Detect which cell encompasses the target text, then output its [x, y] center coordinate. 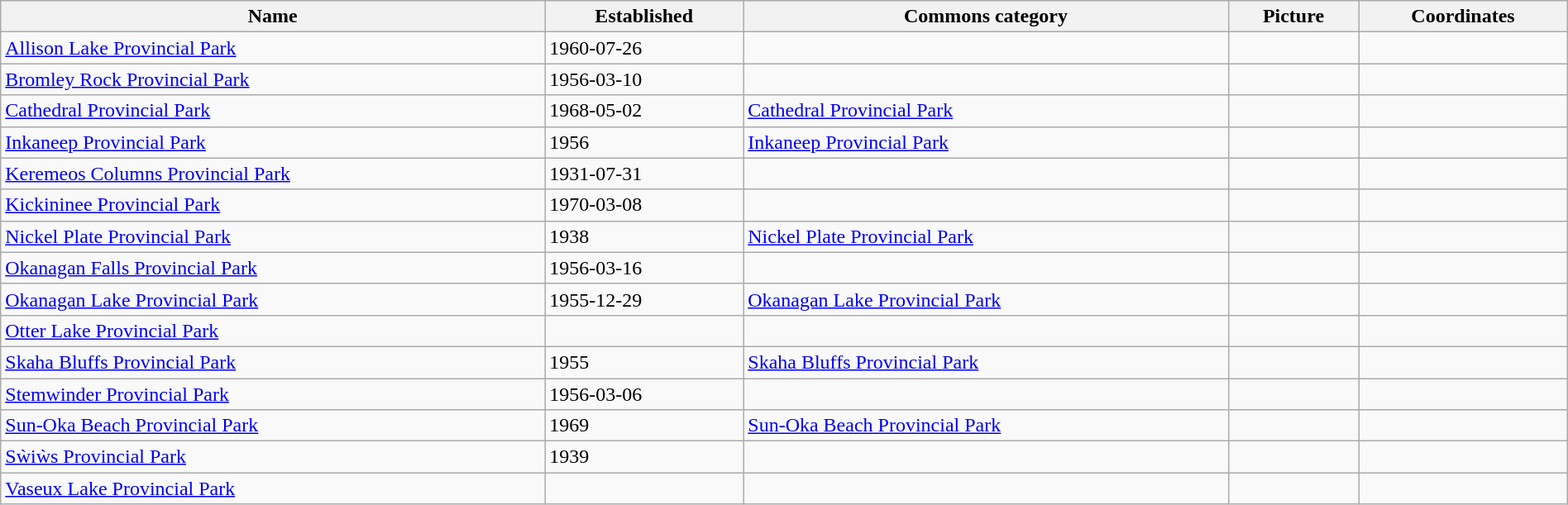
Coordinates [1463, 17]
Picture [1293, 17]
Name [273, 17]
1970-03-08 [644, 205]
Allison Lake Provincial Park [273, 48]
1956 [644, 142]
Keremeos Columns Provincial Park [273, 174]
Bromley Rock Provincial Park [273, 79]
Otter Lake Provincial Park [273, 331]
Commons category [986, 17]
1960-07-26 [644, 48]
Stemwinder Provincial Park [273, 394]
Sẁiẁs Provincial Park [273, 457]
1955-12-29 [644, 299]
Okanagan Falls Provincial Park [273, 268]
1955 [644, 362]
1956-03-06 [644, 394]
1956-03-16 [644, 268]
1968-05-02 [644, 111]
1939 [644, 457]
Kickininee Provincial Park [273, 205]
1956-03-10 [644, 79]
1931-07-31 [644, 174]
1969 [644, 426]
1938 [644, 236]
Vaseux Lake Provincial Park [273, 488]
Established [644, 17]
